From the cell containing the given text, extract its center point as (x, y) coordinate. 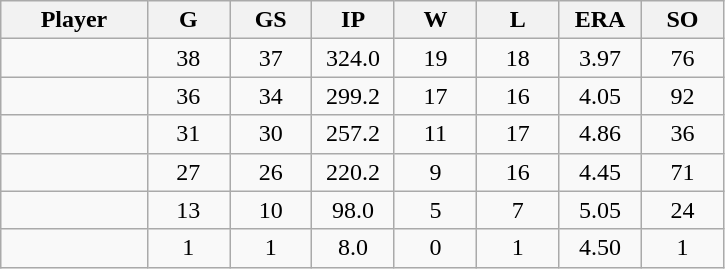
L (518, 20)
3.97 (600, 58)
38 (188, 58)
37 (271, 58)
31 (188, 134)
10 (271, 210)
8.0 (353, 248)
9 (435, 172)
220.2 (353, 172)
W (435, 20)
299.2 (353, 96)
76 (682, 58)
30 (271, 134)
92 (682, 96)
24 (682, 210)
G (188, 20)
4.05 (600, 96)
5.05 (600, 210)
Player (74, 20)
257.2 (353, 134)
324.0 (353, 58)
IP (353, 20)
ERA (600, 20)
7 (518, 210)
13 (188, 210)
11 (435, 134)
18 (518, 58)
26 (271, 172)
34 (271, 96)
0 (435, 248)
98.0 (353, 210)
5 (435, 210)
4.50 (600, 248)
71 (682, 172)
4.86 (600, 134)
27 (188, 172)
SO (682, 20)
19 (435, 58)
4.45 (600, 172)
GS (271, 20)
